Find where the given text appears and provide that cell's center as [X, Y] coordinate. 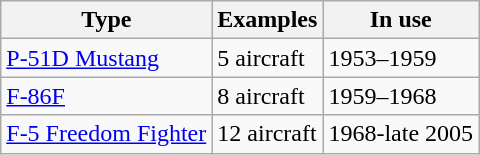
Examples [268, 20]
1959–1968 [401, 96]
8 aircraft [268, 96]
5 aircraft [268, 58]
F-86F [106, 96]
In use [401, 20]
P-51D Mustang [106, 58]
F-5 Freedom Fighter [106, 134]
1968-late 2005 [401, 134]
Type [106, 20]
1953–1959 [401, 58]
12 aircraft [268, 134]
